Capture the cell that displays the provided text and extract its (x, y) central coordinate. 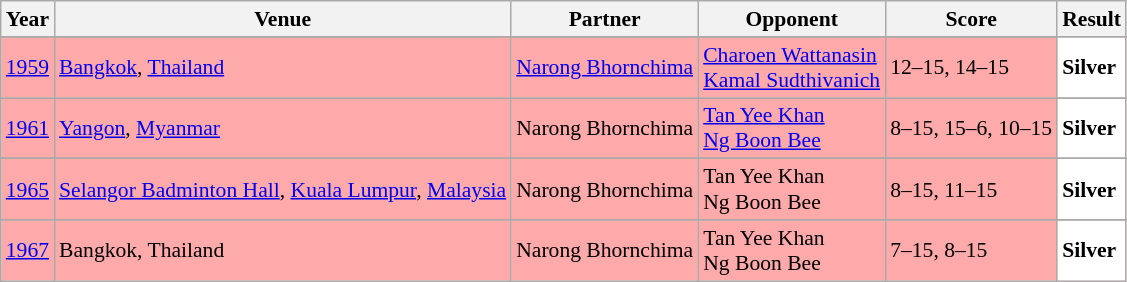
Partner (604, 19)
Year (28, 19)
Result (1092, 19)
1961 (28, 128)
Opponent (792, 19)
Venue (282, 19)
1959 (28, 68)
Score (971, 19)
Charoen Wattanasin Kamal Sudthivanich (792, 68)
8–15, 11–15 (971, 190)
12–15, 14–15 (971, 68)
8–15, 15–6, 10–15 (971, 128)
Yangon, Myanmar (282, 128)
1965 (28, 190)
Selangor Badminton Hall, Kuala Lumpur, Malaysia (282, 190)
7–15, 8–15 (971, 250)
1967 (28, 250)
